Return [x, y] of the center of cell containing provided text 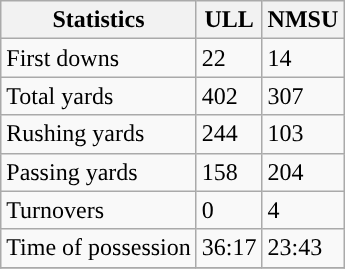
Statistics [99, 20]
ULL [229, 20]
22 [229, 58]
204 [303, 172]
14 [303, 58]
23:43 [303, 248]
36:17 [229, 248]
307 [303, 96]
Rushing yards [99, 134]
103 [303, 134]
0 [229, 210]
244 [229, 134]
Passing yards [99, 172]
NMSU [303, 20]
402 [229, 96]
First downs [99, 58]
158 [229, 172]
Turnovers [99, 210]
Time of possession [99, 248]
Total yards [99, 96]
4 [303, 210]
